Identify which cell holds the provided text, then report its (x, y) central coordinate. 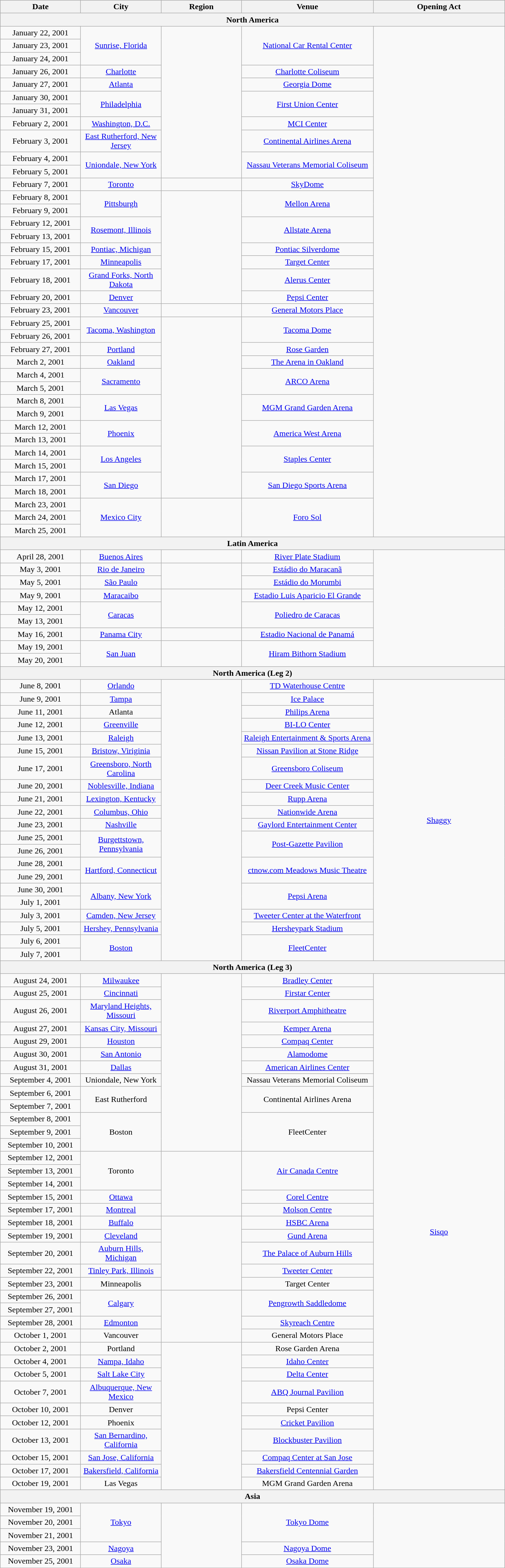
Tweeter Center (307, 1271)
June 21, 2001 (41, 799)
Post-Gazette Pavilion (307, 844)
Greensboro, North Carolina (121, 768)
Raleigh Entertainment & Sports Arena (307, 738)
February 5, 2001 (41, 171)
American Airlines Center (307, 1067)
Cricket Pavilion (307, 1422)
Charlotte Coliseum (307, 71)
October 1, 2001 (41, 1335)
Buffalo (121, 1222)
March 25, 2001 (41, 530)
San Juan (121, 654)
Albany, New York (121, 896)
February 17, 2001 (41, 262)
September 15, 2001 (41, 1197)
February 23, 2001 (41, 310)
Corel Centre (307, 1197)
August 30, 2001 (41, 1054)
Orlando (121, 686)
Tweeter Center at the Waterfront (307, 915)
Pepsi Arena (307, 896)
Hiram Bithorn Stadium (307, 654)
March 17, 2001 (41, 479)
September 28, 2001 (41, 1323)
Compaq Center (307, 1041)
October 17, 2001 (41, 1470)
Calgary (121, 1303)
February 2, 2001 (41, 123)
East Rutherford (121, 1100)
Alamodome (307, 1054)
January 24, 2001 (41, 59)
September 9, 2001 (41, 1132)
Albuquerque, New Mexico (121, 1392)
January 30, 2001 (41, 97)
Molson Centre (307, 1210)
May 19, 2001 (41, 647)
September 14, 2001 (41, 1184)
San Antonio (121, 1054)
Mexico City (121, 517)
June 22, 2001 (41, 812)
July 6, 2001 (41, 941)
May 5, 2001 (41, 582)
Pittsburgh (121, 204)
Idaho Center (307, 1361)
Milwaukee (121, 980)
Panama City (121, 634)
November 19, 2001 (41, 1509)
North America (Leg 2) (252, 673)
Estadio Luis Aparicio El Grande (307, 595)
Georgia Dome (307, 84)
Grand Forks, North Dakota (121, 280)
Nissan Pavilion at Stone Ridge (307, 751)
February 7, 2001 (41, 185)
Gaylord Entertainment Center (307, 825)
Staples Center (307, 459)
Poliedro de Caracas (307, 615)
Pontiac Silverdome (307, 249)
March 15, 2001 (41, 466)
January 26, 2001 (41, 71)
October 10, 2001 (41, 1409)
June 9, 2001 (41, 699)
March 9, 2001 (41, 414)
Tokyo Dome (307, 1522)
February 25, 2001 (41, 323)
September 10, 2001 (41, 1145)
May 20, 2001 (41, 660)
June 20, 2001 (41, 786)
October 19, 2001 (41, 1484)
March 5, 2001 (41, 388)
October 4, 2001 (41, 1361)
September 26, 2001 (41, 1297)
City (121, 7)
Buenos Aires (121, 556)
The Arena in Oakland (307, 362)
Nagoya (121, 1548)
June 25, 2001 (41, 838)
February 12, 2001 (41, 223)
September 20, 2001 (41, 1253)
Foro Sol (307, 517)
Air Canada Centre (307, 1171)
September 4, 2001 (41, 1080)
November 21, 2001 (41, 1535)
Latin America (252, 543)
Estadio Nacional de Panamá (307, 634)
Estádio do Morumbi (307, 582)
Tokyo (121, 1522)
Osaka Dome (307, 1561)
First Union Center (307, 104)
Nagoya Dome (307, 1548)
Kemper Arena (307, 1028)
January 31, 2001 (41, 110)
Osaka (121, 1561)
March 14, 2001 (41, 453)
September 23, 2001 (41, 1284)
February 8, 2001 (41, 197)
Caracas (121, 615)
North America (Leg 3) (252, 967)
Tampa (121, 699)
Deer Creek Music Center (307, 786)
Cleveland (121, 1235)
Los Angeles (121, 459)
MCI Center (307, 123)
May 9, 2001 (41, 595)
Rio de Janeiro (121, 569)
Shaggy (439, 820)
February 13, 2001 (41, 236)
July 1, 2001 (41, 902)
Sunrise, Florida (121, 46)
February 18, 2001 (41, 280)
Salt Lake City (121, 1374)
June 30, 2001 (41, 890)
Bradley Center (307, 980)
BI-LO Center (307, 725)
Dallas (121, 1067)
Tacoma, Washington (121, 330)
August 27, 2001 (41, 1028)
January 23, 2001 (41, 46)
Allstate Arena (307, 230)
Nashville (121, 825)
Rosemont, Illinois (121, 230)
Firstar Center (307, 993)
January 22, 2001 (41, 33)
March 8, 2001 (41, 401)
March 12, 2001 (41, 427)
October 2, 2001 (41, 1348)
September 19, 2001 (41, 1235)
Sacramento (121, 381)
June 15, 2001 (41, 751)
June 17, 2001 (41, 768)
Venue (307, 7)
America West Arena (307, 433)
Estádio do Maracanã (307, 569)
June 8, 2001 (41, 686)
March 24, 2001 (41, 517)
March 4, 2001 (41, 375)
Cincinnati (121, 993)
January 27, 2001 (41, 84)
May 12, 2001 (41, 608)
Maryland Heights, Missouri (121, 1010)
September 7, 2001 (41, 1106)
Philips Arena (307, 712)
February 20, 2001 (41, 297)
Maracaibo (121, 595)
Montreal (121, 1210)
February 27, 2001 (41, 349)
The Palace of Auburn Hills (307, 1253)
October 5, 2001 (41, 1374)
Riverport Amphitheatre (307, 1010)
Region (201, 7)
February 15, 2001 (41, 249)
August 24, 2001 (41, 980)
Rose Garden (307, 349)
October 13, 2001 (41, 1440)
Tacoma Dome (307, 330)
February 26, 2001 (41, 336)
March 23, 2001 (41, 505)
Rupp Arena (307, 799)
September 22, 2001 (41, 1271)
North America (252, 20)
June 12, 2001 (41, 725)
Blockbuster Pavilion (307, 1440)
March 13, 2001 (41, 440)
Bakersfield, California (121, 1470)
June 29, 2001 (41, 877)
Date (41, 7)
Alerus Center (307, 280)
November 23, 2001 (41, 1548)
April 28, 2001 (41, 556)
Houston (121, 1041)
Asia (252, 1497)
Camden, New Jersey (121, 915)
August 25, 2001 (41, 993)
Nationwide Arena (307, 812)
September 27, 2001 (41, 1310)
ctnow.com Meadows Music Theatre (307, 870)
San Jose, California (121, 1457)
Sisqo (439, 1232)
Hartford, Connecticut (121, 870)
SkyDome (307, 185)
May 13, 2001 (41, 621)
September 17, 2001 (41, 1210)
September 12, 2001 (41, 1158)
June 11, 2001 (41, 712)
Greensboro Coliseum (307, 768)
Hershey, Pennsylvania (121, 928)
Edmonton (121, 1323)
National Car Rental Center (307, 46)
East Rutherford, New Jersey (121, 141)
June 13, 2001 (41, 738)
July 3, 2001 (41, 915)
Ice Palace (307, 699)
October 7, 2001 (41, 1392)
Delta Center (307, 1374)
May 16, 2001 (41, 634)
February 3, 2001 (41, 141)
February 9, 2001 (41, 210)
Washington, D.C. (121, 123)
Mellon Arena (307, 204)
Nampa, Idaho (121, 1361)
June 23, 2001 (41, 825)
October 12, 2001 (41, 1422)
June 26, 2001 (41, 851)
Oakland (121, 362)
Auburn Hills, Michigan (121, 1253)
July 5, 2001 (41, 928)
Bakersfield Centennial Garden (307, 1470)
Kansas City, Missouri (121, 1028)
March 18, 2001 (41, 492)
Compaq Center at San Jose (307, 1457)
June 28, 2001 (41, 864)
HSBC Arena (307, 1222)
TD Waterhouse Centre (307, 686)
ARCO Arena (307, 381)
San Diego Sports Arena (307, 485)
Philadelphia (121, 104)
May 3, 2001 (41, 569)
September 18, 2001 (41, 1222)
ABQ Journal Pavilion (307, 1392)
September 6, 2001 (41, 1093)
Greenville (121, 725)
August 29, 2001 (41, 1041)
August 31, 2001 (41, 1067)
July 7, 2001 (41, 954)
Bristow, Viriginia (121, 751)
November 20, 2001 (41, 1522)
Skyreach Centre (307, 1323)
Tinley Park, Illinois (121, 1271)
March 2, 2001 (41, 362)
Pontiac, Michigan (121, 249)
October 15, 2001 (41, 1457)
Gund Arena (307, 1235)
Pengrowth Saddledome (307, 1303)
September 13, 2001 (41, 1171)
November 25, 2001 (41, 1561)
San Diego (121, 485)
August 26, 2001 (41, 1010)
San Bernardino, California (121, 1440)
Opening Act (439, 7)
Hersheypark Stadium (307, 928)
February 4, 2001 (41, 158)
Rose Garden Arena (307, 1348)
Lexington, Kentucky (121, 799)
River Plate Stadium (307, 556)
Burgettstown, Pennsylvania (121, 844)
Columbus, Ohio (121, 812)
September 8, 2001 (41, 1119)
Charlotte (121, 71)
Noblesville, Indiana (121, 786)
São Paulo (121, 582)
Ottawa (121, 1197)
Raleigh (121, 738)
